Capture the cell that displays the provided text and extract its [x, y] central coordinate. 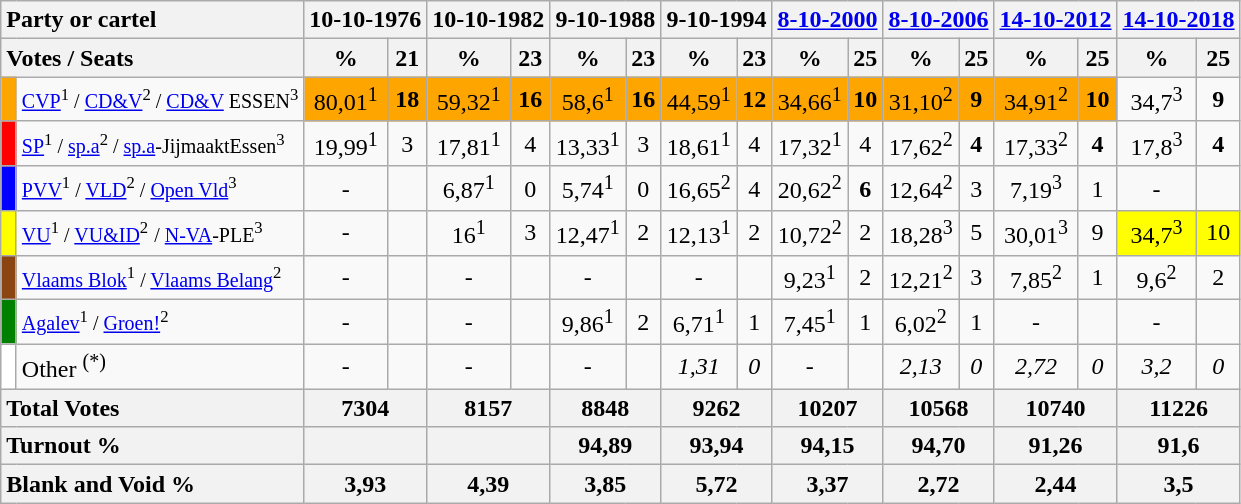
Votes / Seats [152, 58]
PVV1 / VLD2 / Open Vld3 [160, 188]
93,94 [716, 446]
12,642 [921, 188]
9-10-1988 [606, 20]
1,31 [699, 366]
12,131 [699, 234]
9-10-1994 [716, 20]
Other (*) [160, 366]
3,2 [1156, 366]
12 [754, 100]
8-10-2000 [828, 20]
17,321 [810, 144]
18,611 [699, 144]
Turnout % [152, 446]
18,283 [921, 234]
94,15 [828, 446]
16,652 [699, 188]
10-10-1976 [366, 20]
91,26 [1056, 446]
34,912 [1036, 100]
59,321 [469, 100]
6,711 [699, 322]
5 [976, 234]
31,102 [921, 100]
8157 [488, 408]
94,89 [606, 446]
9,861 [588, 322]
20,622 [810, 188]
4,39 [488, 484]
17,622 [921, 144]
34,661 [810, 100]
44,591 [699, 100]
19,991 [346, 144]
80,011 [346, 100]
17,83 [1156, 144]
10740 [1056, 408]
9,62 [1156, 278]
30,013 [1036, 234]
3,5 [1178, 484]
10568 [938, 408]
9,231 [810, 278]
91,6 [1178, 446]
3,93 [366, 484]
CVP1 / CD&V2 / CD&V ESSEN3 [160, 100]
VU1 / VU&ID2 / N-VA-PLE3 [160, 234]
Total Votes [152, 408]
5,741 [588, 188]
21 [408, 58]
6 [866, 188]
2,44 [1056, 484]
13,331 [588, 144]
Agalev1 / Groen!2 [160, 322]
10,722 [810, 234]
6,871 [469, 188]
7,193 [1036, 188]
10207 [828, 408]
7304 [366, 408]
7,852 [1036, 278]
Vlaams Blok1 / Vlaams Belang2 [160, 278]
14-10-2012 [1056, 20]
12,212 [921, 278]
14-10-2018 [1178, 20]
Blank and Void % [152, 484]
18 [408, 100]
Party or cartel [152, 20]
6,022 [921, 322]
5,72 [716, 484]
17,811 [469, 144]
7,451 [810, 322]
12,471 [588, 234]
10-10-1982 [488, 20]
161 [469, 234]
94,70 [938, 446]
11226 [1178, 408]
2,13 [921, 366]
3,37 [828, 484]
8-10-2006 [938, 20]
SP1 / sp.a2 / sp.a-JijmaaktEssen3 [160, 144]
9262 [716, 408]
8848 [606, 408]
3,85 [606, 484]
17,332 [1036, 144]
58,61 [588, 100]
